Detect which cell encompasses the target text, then output its [x, y] center coordinate. 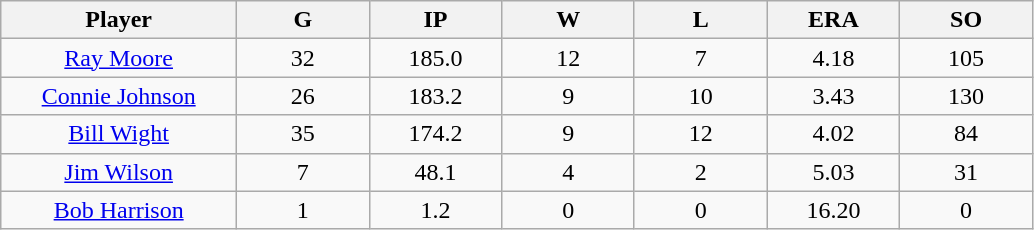
L [700, 20]
2 [700, 172]
174.2 [436, 134]
5.03 [834, 172]
Bob Harrison [119, 210]
48.1 [436, 172]
SO [966, 20]
Connie Johnson [119, 96]
Bill Wight [119, 134]
10 [700, 96]
32 [304, 58]
35 [304, 134]
1 [304, 210]
183.2 [436, 96]
4.18 [834, 58]
ERA [834, 20]
3.43 [834, 96]
4.02 [834, 134]
84 [966, 134]
Jim Wilson [119, 172]
16.20 [834, 210]
4 [568, 172]
26 [304, 96]
130 [966, 96]
Player [119, 20]
185.0 [436, 58]
105 [966, 58]
IP [436, 20]
G [304, 20]
W [568, 20]
1.2 [436, 210]
31 [966, 172]
Ray Moore [119, 58]
